Pinpoint the cell where the given text exists, returning its [X, Y] midpoint coordinate. 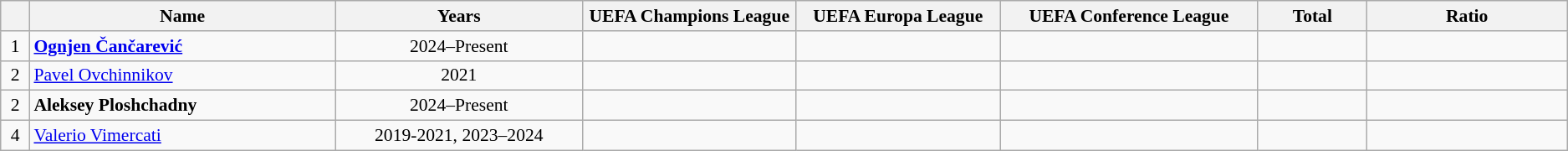
Valerio Vimercati [182, 136]
Aleksey Ploshchadny [182, 106]
UEFA Europa League [898, 16]
1 [15, 46]
Ratio [1467, 16]
Years [459, 16]
Total [1313, 16]
4 [15, 136]
Ognjen Čančarević [182, 46]
UEFA Champions League [689, 16]
Pavel Ovchinnikov [182, 75]
UEFA Conference League [1129, 16]
2021 [459, 75]
Name [182, 16]
2019-2021, 2023–2024 [459, 136]
